Return [x, y] of the center of cell containing provided text 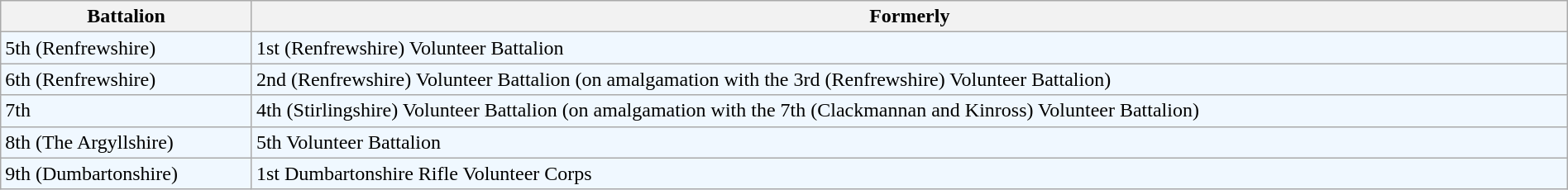
Battalion [127, 17]
1st (Renfrewshire) Volunteer Battalion [910, 48]
5th (Renfrewshire) [127, 48]
5th Volunteer Battalion [910, 142]
8th (The Argyllshire) [127, 142]
2nd (Renfrewshire) Volunteer Battalion (on amalgamation with the 3rd (Renfrewshire) Volunteer Battalion) [910, 79]
6th (Renfrewshire) [127, 79]
4th (Stirlingshire) Volunteer Battalion (on amalgamation with the 7th (Clackmannan and Kinross) Volunteer Battalion) [910, 111]
7th [127, 111]
9th (Dumbartonshire) [127, 173]
1st Dumbartonshire Rifle Volunteer Corps [910, 173]
Formerly [910, 17]
